Return (x, y) of the center of cell containing provided text 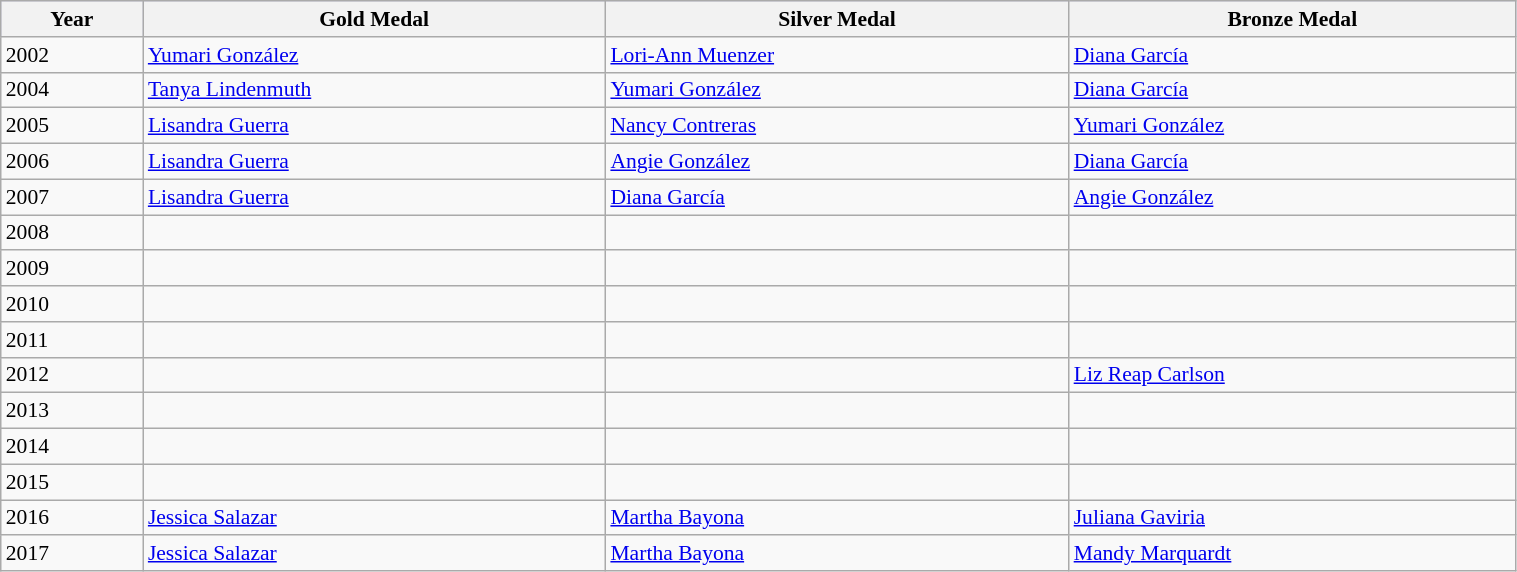
Tanya Lindenmuth (374, 90)
Mandy Marquardt (1292, 554)
2006 (72, 162)
2017 (72, 554)
Silver Medal (836, 19)
Juliana Gaviria (1292, 518)
2004 (72, 90)
2011 (72, 340)
Liz Reap Carlson (1292, 375)
2005 (72, 126)
2015 (72, 482)
Lori-Ann Muenzer (836, 55)
2012 (72, 375)
2014 (72, 447)
2007 (72, 197)
Gold Medal (374, 19)
Bronze Medal (1292, 19)
2010 (72, 304)
2009 (72, 269)
2002 (72, 55)
Nancy Contreras (836, 126)
2008 (72, 233)
Year (72, 19)
2013 (72, 411)
2016 (72, 518)
